From the cell containing the given text, extract its center point as [x, y] coordinate. 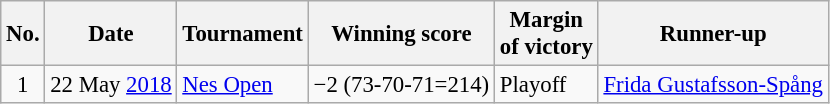
Date [111, 34]
22 May 2018 [111, 85]
Runner-up [713, 34]
Playoff [547, 85]
Winning score [401, 34]
Nes Open [242, 85]
1 [23, 85]
Marginof victory [547, 34]
Frida Gustafsson-Spång [713, 85]
No. [23, 34]
Tournament [242, 34]
−2 (73-70-71=214) [401, 85]
